For the text-containing cell, return its midpoint in [x, y] coordinate format. 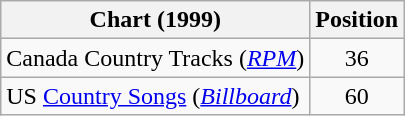
Position [357, 20]
36 [357, 58]
60 [357, 96]
Canada Country Tracks (RPM) [156, 58]
Chart (1999) [156, 20]
US Country Songs (Billboard) [156, 96]
